Scan for the cell matching the given text and deliver its (x, y) coordinate at center. 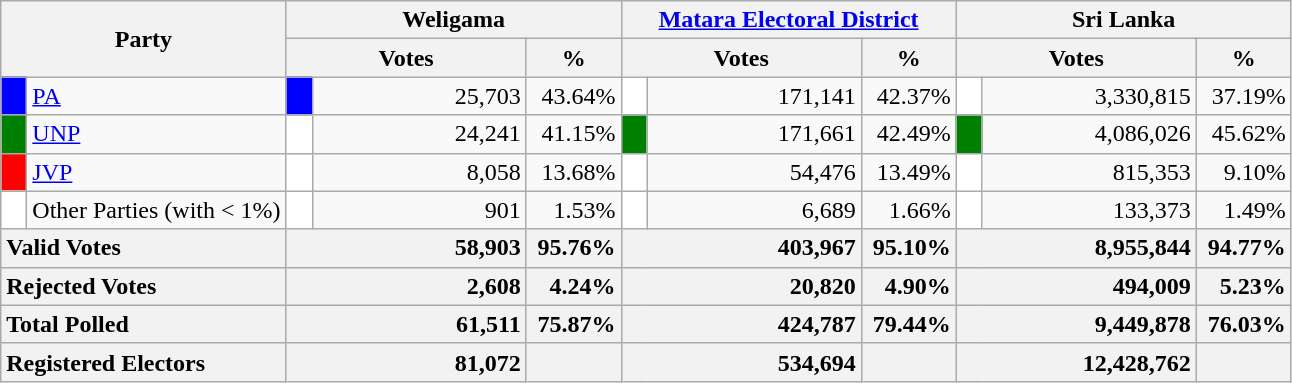
3,330,815 (1089, 96)
901 (419, 210)
Rejected Votes (144, 286)
94.77% (1244, 248)
8,058 (419, 172)
UNP (156, 134)
171,141 (754, 96)
81,072 (406, 362)
95.76% (574, 248)
13.68% (574, 172)
95.10% (908, 248)
42.49% (908, 134)
42.37% (908, 96)
43.64% (574, 96)
1.53% (574, 210)
41.15% (574, 134)
24,241 (419, 134)
133,373 (1089, 210)
Weligama (454, 20)
75.87% (574, 324)
JVP (156, 172)
13.49% (908, 172)
6,689 (754, 210)
61,511 (406, 324)
534,694 (741, 362)
4,086,026 (1089, 134)
Total Polled (144, 324)
4.90% (908, 286)
54,476 (754, 172)
20,820 (741, 286)
PA (156, 96)
25,703 (419, 96)
Registered Electors (144, 362)
79.44% (908, 324)
Sri Lanka (1124, 20)
Valid Votes (144, 248)
76.03% (1244, 324)
424,787 (741, 324)
2,608 (406, 286)
Party (144, 39)
4.24% (574, 286)
1.66% (908, 210)
403,967 (741, 248)
5.23% (1244, 286)
58,903 (406, 248)
171,661 (754, 134)
Matara Electoral District (788, 20)
1.49% (1244, 210)
9,449,878 (1076, 324)
37.19% (1244, 96)
9.10% (1244, 172)
494,009 (1076, 286)
8,955,844 (1076, 248)
815,353 (1089, 172)
12,428,762 (1076, 362)
45.62% (1244, 134)
Other Parties (with < 1%) (156, 210)
